Extract the [X, Y] coordinate from the center of the cell holding the provided text.  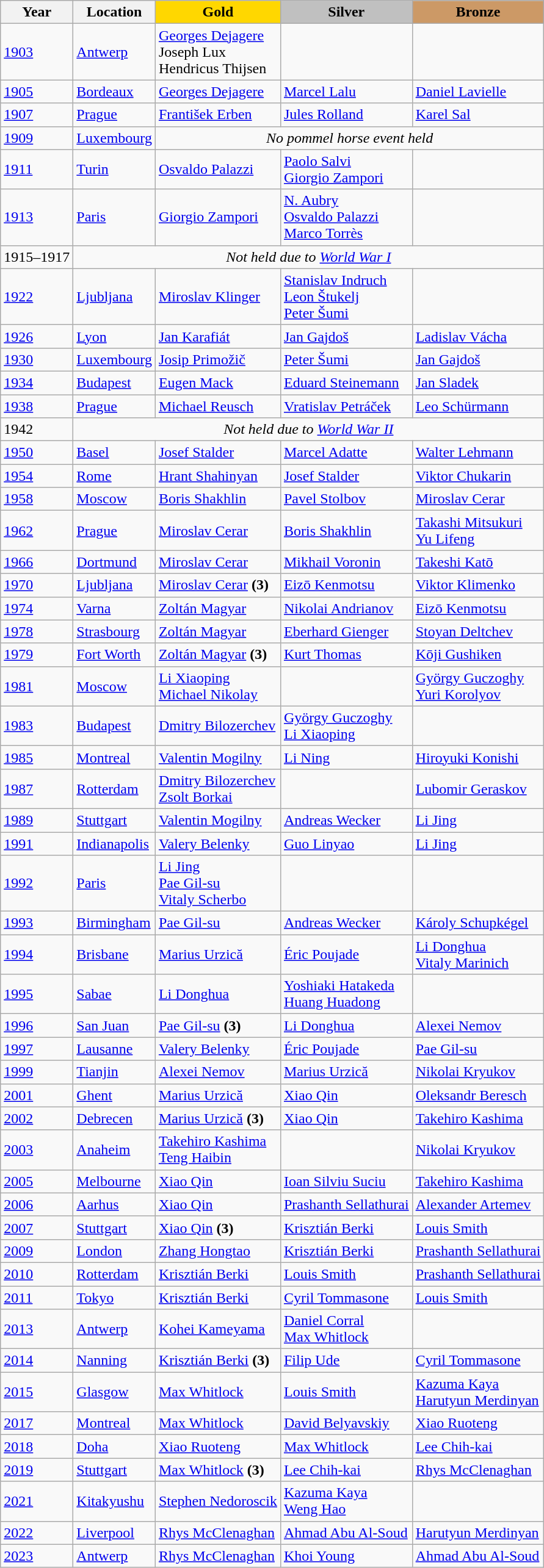
Nikolai Andrianov [346, 608]
1978 [37, 631]
Li Ning [346, 757]
Viktor Klimenko [478, 585]
Silver [346, 12]
Khoi Young [346, 1556]
Varna [115, 608]
Peter Šumi [346, 359]
1997 [37, 1049]
Stanislav Indruch Leon Štukelj Peter Šumi [346, 297]
Jan Sladek [478, 383]
2006 [37, 1204]
Zoltán Magyar (3) [217, 655]
Dortmund [115, 562]
2019 [37, 1470]
Guo Linyao [346, 844]
Birmingham [115, 923]
Takehiro Kashima Teng Haibin [217, 1149]
Dmitry Bilozerchev [217, 726]
Eberhard Gienger [346, 631]
Dmitry Bilozerchev Zsolt Borkai [217, 788]
Marcel Adatte [346, 453]
2022 [37, 1533]
Strasbourg [115, 631]
1962 [37, 531]
1913 [37, 217]
Turin [115, 170]
1996 [37, 1026]
Debrecen [115, 1118]
1981 [37, 686]
Kazuma Kaya Harutyun Merdinyan [478, 1392]
1983 [37, 726]
Max Whitlock (3) [217, 1470]
Filip Ude [346, 1361]
Jules Rolland [346, 115]
London [115, 1251]
Paolo Salvi Giorgio Zampori [346, 170]
Melbourne [115, 1181]
1989 [37, 820]
Alexander Artemev [478, 1204]
1915–1917 [37, 257]
1974 [37, 608]
2003 [37, 1149]
2015 [37, 1392]
Walter Lehmann [478, 453]
Rome [115, 476]
Yoshiaki Hatakeda Huang Huadong [346, 994]
N. Aubry Osvaldo Palazzi Marco Torrès [346, 217]
Aarhus [115, 1204]
Ghent [115, 1095]
Mikhail Voronin [346, 562]
1905 [37, 92]
1970 [37, 585]
Michael Reusch [217, 406]
František Erben [217, 115]
Li Jing Pae Gil-su Vitaly Scherbo [217, 883]
1903 [37, 52]
Takashi Mitsukuri Yu Lifeng [478, 531]
Hrant Shahinyan [217, 476]
Tokyo [115, 1298]
2018 [37, 1447]
1985 [37, 757]
Lausanne [115, 1049]
Xiao Qin (3) [217, 1228]
Marius Urzică (3) [217, 1118]
1942 [37, 430]
Takeshi Katō [478, 562]
Ladislav Vácha [478, 336]
2017 [37, 1423]
Not held due to World War I [309, 257]
2002 [37, 1118]
Viktor Chukarin [478, 476]
2023 [37, 1556]
David Belyavskiy [346, 1423]
2013 [37, 1329]
2001 [37, 1095]
Nanning [115, 1361]
Daniel Lavielle [478, 92]
Kōji Gushiken [478, 655]
Jan Karafiát [217, 336]
1995 [37, 994]
2010 [37, 1274]
Anaheim [115, 1149]
Kazuma Kaya Weng Hao [346, 1501]
György Guczoghy Yuri Korolyov [478, 686]
2007 [37, 1228]
No pommel horse event held [349, 138]
Basel [115, 453]
Kitakyushu [115, 1501]
Eugen Mack [217, 383]
Fort Worth [115, 655]
Kurt Thomas [346, 655]
Gold [217, 12]
Miroslav Cerar (3) [217, 585]
1934 [37, 383]
1909 [37, 138]
Ioan Silviu Suciu [346, 1181]
1992 [37, 883]
1911 [37, 170]
1999 [37, 1072]
Marcel Lalu [346, 92]
Eduard Steinemann [346, 383]
Georges Dejagere [217, 92]
Tianjin [115, 1072]
Bordeaux [115, 92]
Not held due to World War II [309, 430]
San Juan [115, 1026]
Leo Schürmann [478, 406]
Georges Dejagere Joseph Lux Hendricus Thijsen [217, 52]
1938 [37, 406]
Krisztián Berki (3) [217, 1361]
Kohei Kameyama [217, 1329]
2009 [37, 1251]
1930 [37, 359]
Glasgow [115, 1392]
1966 [37, 562]
Bronze [478, 12]
Pae Gil-su (3) [217, 1026]
Zhang Hongtao [217, 1251]
Sabae [115, 994]
Hiroyuki Konishi [478, 757]
2005 [37, 1181]
Lyon [115, 336]
Josip Primožič [217, 359]
1950 [37, 453]
Pavel Stolbov [346, 499]
Location [115, 12]
1922 [37, 297]
Doha [115, 1447]
Li Xiaoping Michael Nikolay [217, 686]
Daniel Corral Max Whitlock [346, 1329]
Oleksandr Beresch [478, 1095]
1958 [37, 499]
1993 [37, 923]
1979 [37, 655]
1926 [37, 336]
1907 [37, 115]
Stephen Nedoroscik [217, 1501]
1991 [37, 844]
2011 [37, 1298]
2014 [37, 1361]
Stoyan Deltchev [478, 631]
Year [37, 12]
Li Donghua Vitaly Marinich [478, 954]
Károly Schupkégel [478, 923]
2021 [37, 1501]
Osvaldo Palazzi [217, 170]
1987 [37, 788]
1994 [37, 954]
Giorgio Zampori [217, 217]
Liverpool [115, 1533]
Harutyun Merdinyan [478, 1533]
Vratislav Petráček [346, 406]
Indianapolis [115, 844]
Lubomir Geraskov [478, 788]
Miroslav Klinger [217, 297]
1954 [37, 476]
Karel Sal [478, 115]
Brisbane [115, 954]
György Guczoghy Li Xiaoping [346, 726]
